Scan for the cell matching the given text and deliver its (x, y) coordinate at center. 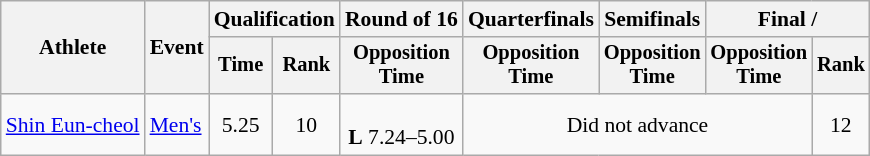
12 (841, 124)
Qualification (274, 19)
Final / (787, 19)
Quarterfinals (531, 19)
Shin Eun-cheol (73, 124)
Semifinals (652, 19)
5.25 (241, 124)
Round of 16 (402, 19)
Men's (177, 124)
L 7.24–5.00 (402, 124)
Did not advance (638, 124)
Time (241, 66)
Athlete (73, 48)
10 (306, 124)
Event (177, 48)
